Search for the cell housing the specified text and yield its [X, Y] center coordinate. 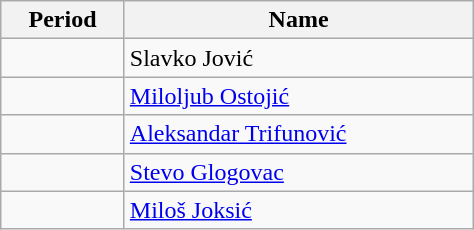
Aleksandar Trifunović [298, 134]
Period [63, 20]
Name [298, 20]
Slavko Jović [298, 58]
Miloljub Ostojić [298, 96]
Miloš Joksić [298, 210]
Stevo Glogovac [298, 172]
